Detect which cell encompasses the target text, then output its [x, y] center coordinate. 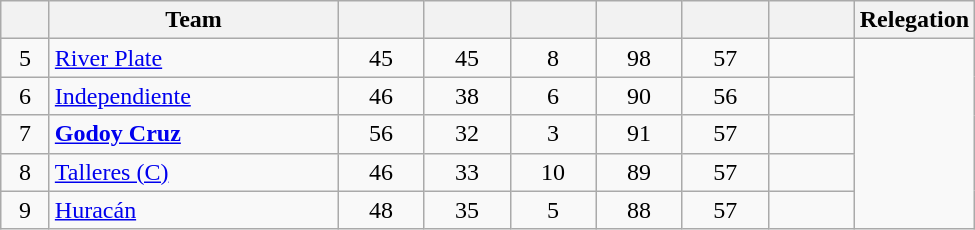
Talleres (C) [194, 172]
89 [639, 172]
3 [553, 134]
35 [467, 210]
7 [26, 134]
88 [639, 210]
Independiente [194, 96]
90 [639, 96]
Team [194, 20]
Godoy Cruz [194, 134]
98 [639, 58]
9 [26, 210]
33 [467, 172]
91 [639, 134]
Relegation [914, 20]
32 [467, 134]
48 [381, 210]
River Plate [194, 58]
38 [467, 96]
Huracán [194, 210]
10 [553, 172]
